Detect which cell encompasses the target text, then output its [x, y] center coordinate. 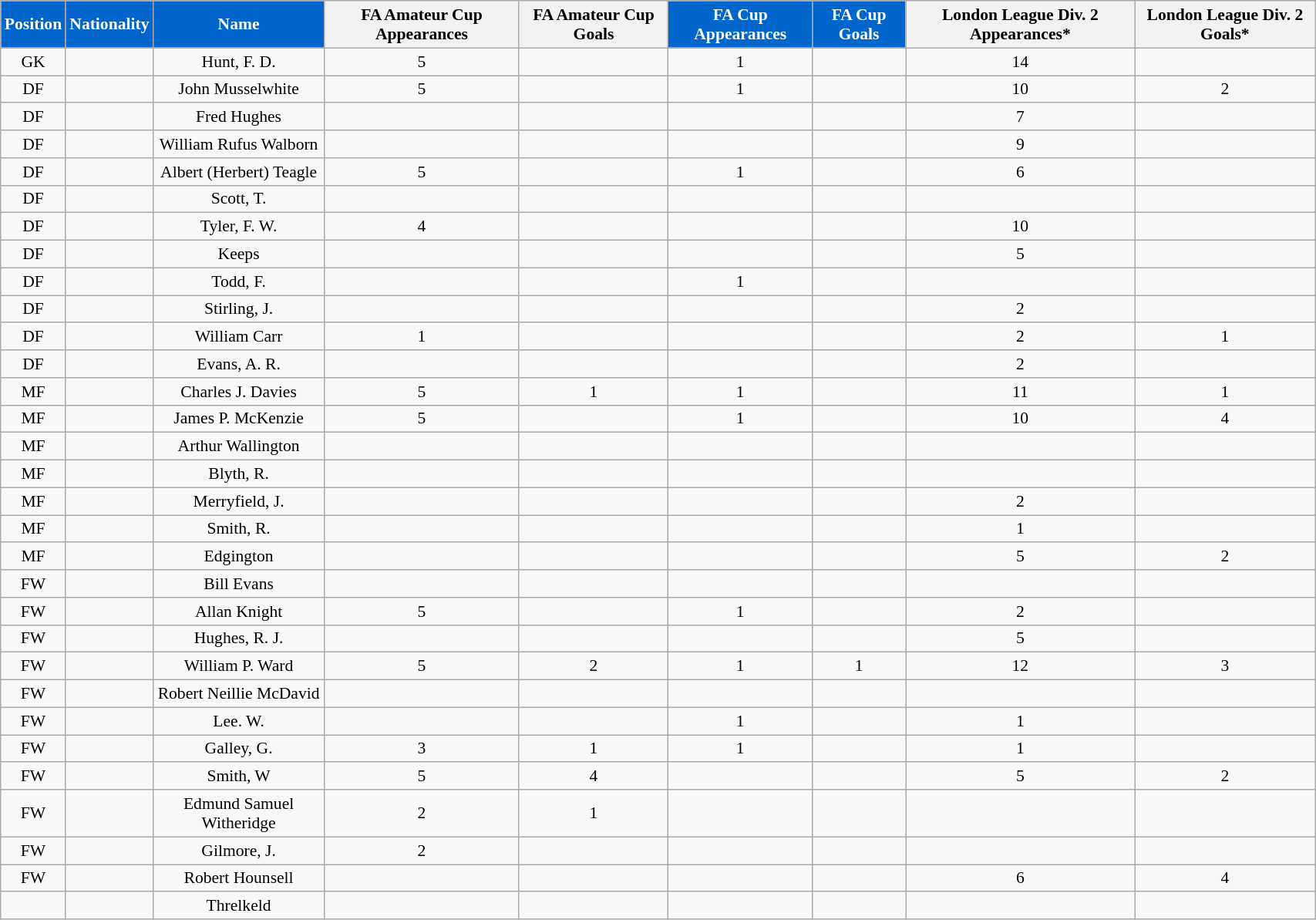
Hunt, F. D. [239, 62]
Edmund Samuel Witheridge [239, 813]
William Carr [239, 337]
14 [1021, 62]
11 [1021, 392]
Gilmore, J. [239, 851]
Position [33, 25]
FA Amateur Cup Goals [594, 25]
John Musselwhite [239, 89]
FA Cup Goals [859, 25]
Albert (Herbert) Teagle [239, 172]
Tyler, F. W. [239, 227]
Evans, A. R. [239, 364]
7 [1021, 117]
Bill Evans [239, 584]
Edgington [239, 557]
FA Cup Appearances [740, 25]
London League Div. 2 Goals* [1224, 25]
Charles J. Davies [239, 392]
Smith, R. [239, 529]
Allan Knight [239, 612]
Name [239, 25]
London League Div. 2 Appearances* [1021, 25]
Hughes, R. J. [239, 639]
Fred Hughes [239, 117]
Todd, F. [239, 281]
Merryfield, J. [239, 501]
James P. McKenzie [239, 419]
Stirling, J. [239, 309]
Lee. W. [239, 721]
Galley, G. [239, 749]
Blyth, R. [239, 474]
Keeps [239, 254]
William P. Ward [239, 666]
Threlkeld [239, 906]
William Rufus Walborn [239, 144]
FA Amateur Cup Appearances [422, 25]
9 [1021, 144]
GK [33, 62]
12 [1021, 666]
Nationality [109, 25]
Robert Hounsell [239, 878]
Scott, T. [239, 199]
Arthur Wallington [239, 447]
Smith, W [239, 777]
Robert Neillie McDavid [239, 694]
